Pinpoint the cell where the given text exists, returning its (x, y) midpoint coordinate. 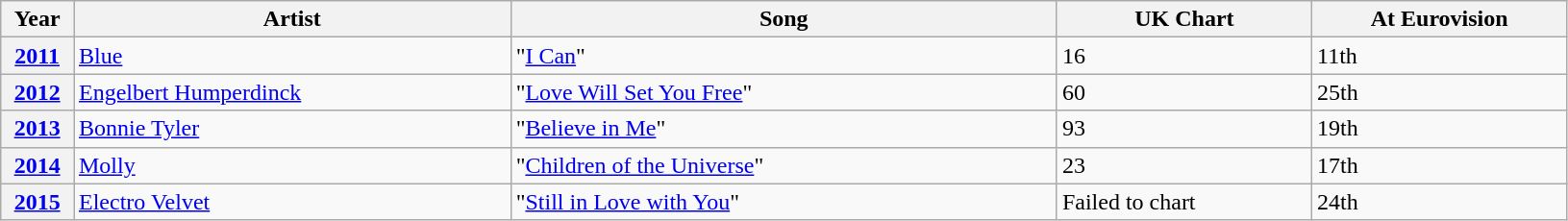
Molly (292, 165)
2012 (37, 92)
24th (1440, 202)
"I Can" (784, 56)
60 (1184, 92)
2013 (37, 129)
UK Chart (1184, 19)
Blue (292, 56)
"Children of the Universe" (784, 165)
Bonnie Tyler (292, 129)
Year (37, 19)
16 (1184, 56)
2015 (37, 202)
Electro Velvet (292, 202)
2014 (37, 165)
93 (1184, 129)
"Believe in Me" (784, 129)
2011 (37, 56)
Song (784, 19)
11th (1440, 56)
"Still in Love with You" (784, 202)
23 (1184, 165)
17th (1440, 165)
Failed to chart (1184, 202)
19th (1440, 129)
Artist (292, 19)
At Eurovision (1440, 19)
Engelbert Humperdinck (292, 92)
"Love Will Set You Free" (784, 92)
25th (1440, 92)
